Pinpoint the cell where the given text exists, returning its [X, Y] midpoint coordinate. 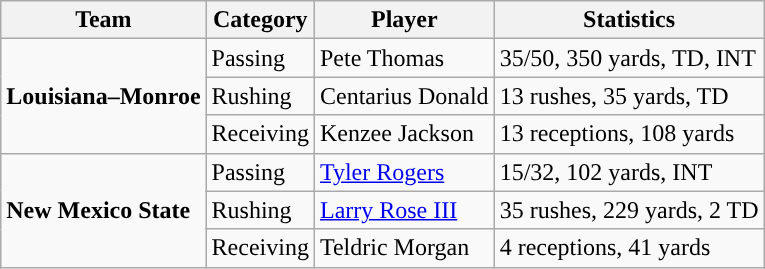
Teldric Morgan [404, 248]
35 rushes, 229 yards, 2 TD [629, 210]
13 rushes, 35 yards, TD [629, 96]
13 receptions, 108 yards [629, 134]
Kenzee Jackson [404, 134]
Category [260, 20]
Statistics [629, 20]
Pete Thomas [404, 58]
Tyler Rogers [404, 172]
15/32, 102 yards, INT [629, 172]
Louisiana–Monroe [104, 96]
New Mexico State [104, 210]
Player [404, 20]
35/50, 350 yards, TD, INT [629, 58]
4 receptions, 41 yards [629, 248]
Centarius Donald [404, 96]
Larry Rose III [404, 210]
Team [104, 20]
